Pinpoint the cell where the given text exists, returning its [X, Y] midpoint coordinate. 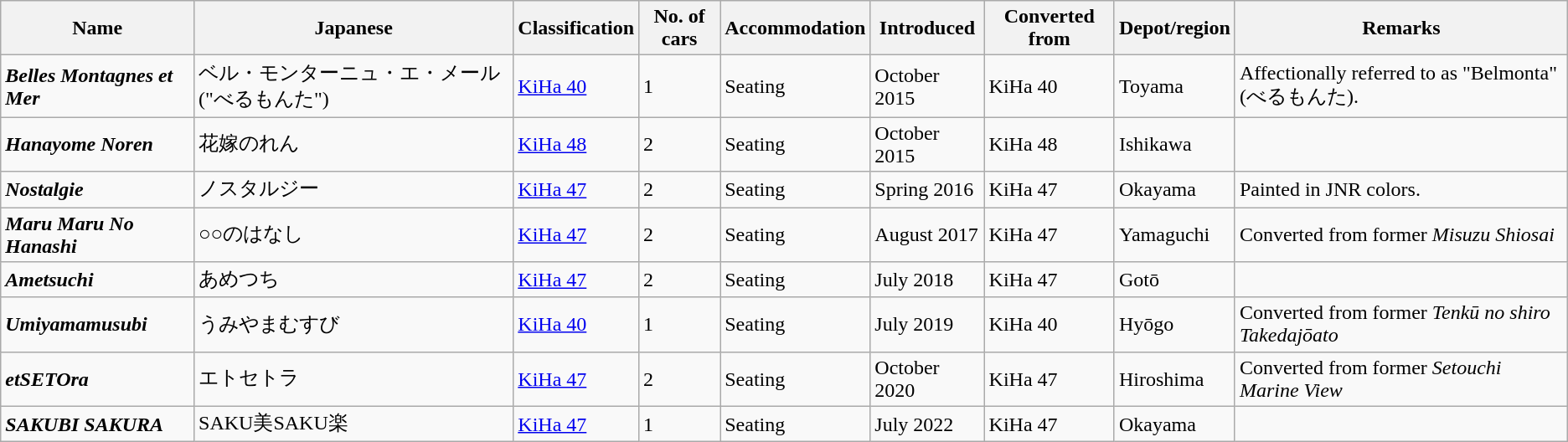
etSETOra [97, 378]
Converted from former Misuzu Shiosai [1400, 234]
エトセトラ [353, 378]
○○のはなし [353, 234]
Umiyamamusubi [97, 325]
Classification [576, 28]
Name [97, 28]
Converted from former Setouchi Marine View [1400, 378]
Gotō [1174, 280]
Introduced [927, 28]
October 2020 [927, 378]
ノスタルジー [353, 189]
Hiroshima [1174, 378]
Maru Maru No Hanashi [97, 234]
Japanese [353, 28]
Hyōgo [1174, 325]
うみやまむすび [353, 325]
SAKUBI SAKURA [97, 424]
Converted from former Tenkū no shiro Takedajōato [1400, 325]
Ishikawa [1174, 144]
Painted in JNR colors. [1400, 189]
Depot/region [1174, 28]
Accommodation [796, 28]
花嫁のれん [353, 144]
Belles Montagnes et Mer [97, 86]
Remarks [1400, 28]
Converted from [1049, 28]
Spring 2016 [927, 189]
Hanayome Noren [97, 144]
Affectionally referred to as "Belmonta" (べるもんた). [1400, 86]
Nostalgie [97, 189]
ベル・モンターニュ・エ・メール ("べるもんた") [353, 86]
Yamaguchi [1174, 234]
July 2022 [927, 424]
July 2019 [927, 325]
August 2017 [927, 234]
あめつち [353, 280]
Toyama [1174, 86]
SAKU美SAKU楽 [353, 424]
July 2018 [927, 280]
No. of cars [680, 28]
Ametsuchi [97, 280]
